Detect which cell encompasses the target text, then output its (X, Y) center coordinate. 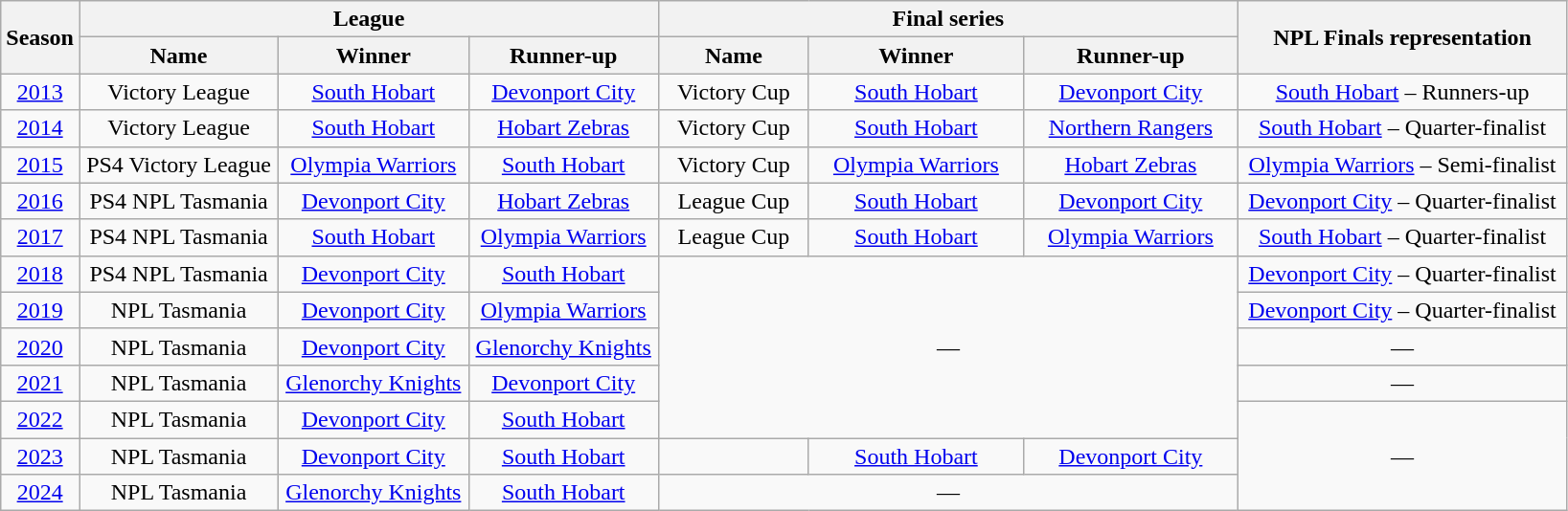
2015 (40, 165)
Season (40, 37)
2024 (40, 493)
2019 (40, 310)
2020 (40, 346)
2022 (40, 419)
Final series (948, 19)
PS4 Victory League (178, 165)
2021 (40, 383)
2018 (40, 274)
2016 (40, 201)
2014 (40, 128)
South Hobart – Runners-up (1402, 92)
Olympia Warriors – Semi-finalist (1402, 165)
2013 (40, 92)
League (368, 19)
Northern Rangers (1130, 128)
2023 (40, 456)
2017 (40, 237)
NPL Finals representation (1402, 37)
